Locate the cell with the specified text and output its [X, Y] center coordinate. 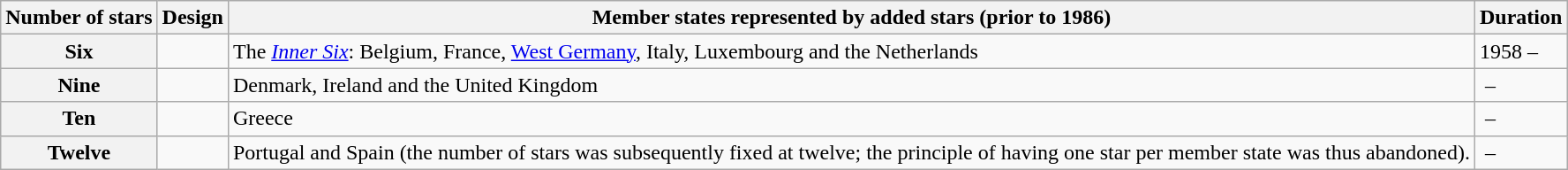
Greece [851, 119]
1958 – [1520, 51]
Number of stars [79, 18]
Design [192, 18]
Twelve [79, 152]
Portugal and Spain (the number of stars was subsequently fixed at twelve; the principle of having one star per member state was thus abandoned). [851, 152]
Denmark, Ireland and the United Kingdom [851, 85]
Nine [79, 85]
Ten [79, 119]
The Inner Six: Belgium, France, West Germany, Italy, Luxembourg and the Netherlands [851, 51]
Six [79, 51]
Duration [1520, 18]
Member states represented by added stars (prior to 1986) [851, 18]
